Pinpoint the cell where the given text exists, returning its [x, y] midpoint coordinate. 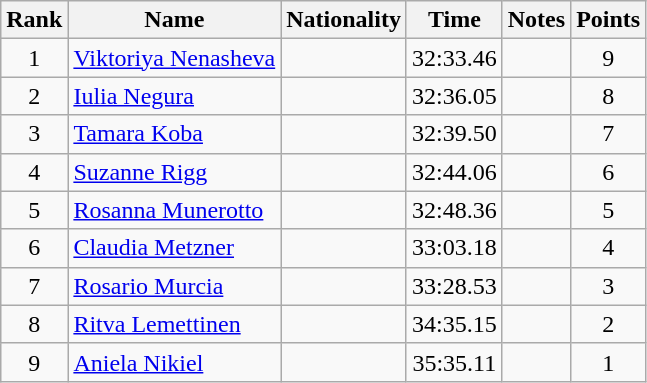
Name [174, 20]
Ritva Lemettinen [174, 324]
Suzanne Rigg [174, 172]
Rosario Murcia [174, 286]
33:28.53 [454, 286]
33:03.18 [454, 248]
Points [608, 20]
Tamara Koba [174, 134]
32:39.50 [454, 134]
32:44.06 [454, 172]
Viktoriya Nenasheva [174, 58]
Notes [536, 20]
Rank [34, 20]
Rosanna Munerotto [174, 210]
32:33.46 [454, 58]
Claudia Metzner [174, 248]
32:48.36 [454, 210]
Nationality [344, 20]
34:35.15 [454, 324]
Aniela Nikiel [174, 362]
32:36.05 [454, 96]
Time [454, 20]
Iulia Negura [174, 96]
35:35.11 [454, 362]
